Find where the given text appears and provide that cell's center as (x, y) coordinate. 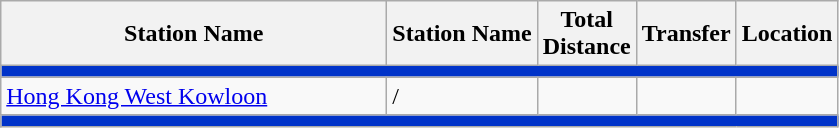
Location (787, 34)
Hong Kong West Kowloon (194, 96)
/ (462, 96)
TotalDistance (586, 34)
Transfer (686, 34)
